Extract the [x, y] coordinate from the center of the cell holding the provided text.  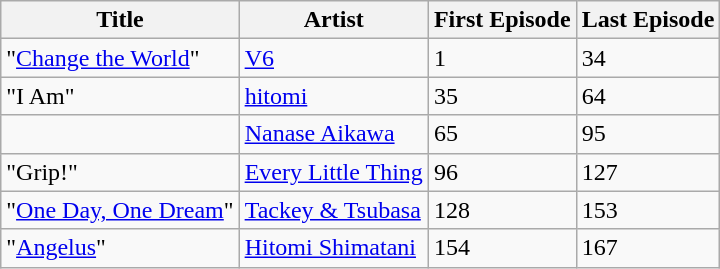
153 [648, 210]
154 [502, 248]
Nanase Aikawa [334, 134]
"I Am" [120, 96]
167 [648, 248]
hitomi [334, 96]
Artist [334, 20]
Hitomi Shimatani [334, 248]
"Grip!" [120, 172]
"Change the World" [120, 58]
"One Day, One Dream" [120, 210]
Title [120, 20]
Every Little Thing [334, 172]
127 [648, 172]
Tackey & Tsubasa [334, 210]
V6 [334, 58]
34 [648, 58]
96 [502, 172]
1 [502, 58]
65 [502, 134]
First Episode [502, 20]
64 [648, 96]
95 [648, 134]
35 [502, 96]
Last Episode [648, 20]
"Angelus" [120, 248]
128 [502, 210]
